Identify which cell holds the provided text, then report its [x, y] central coordinate. 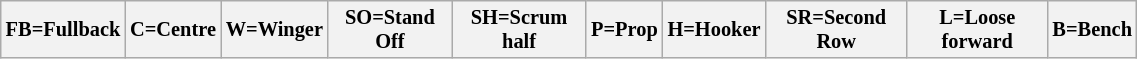
SH=Scrum half [519, 29]
H=Hooker [714, 29]
B=Bench [1092, 29]
SR=Second Row [836, 29]
FB=Fullback [63, 29]
W=Winger [274, 29]
L=Loose forward [977, 29]
C=Centre [173, 29]
P=Prop [624, 29]
SO=Stand Off [390, 29]
